Extract the (x, y) coordinate from the center of the cell holding the provided text.  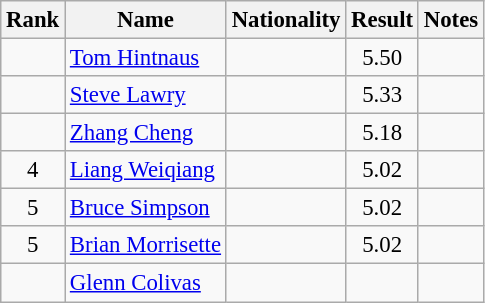
Notes (450, 20)
Brian Morrisette (146, 245)
Nationality (286, 20)
Bruce Simpson (146, 208)
Rank (33, 20)
Result (382, 20)
5.33 (382, 95)
5.18 (382, 133)
Liang Weiqiang (146, 170)
5.50 (382, 58)
Steve Lawry (146, 95)
Tom Hintnaus (146, 58)
Name (146, 20)
Zhang Cheng (146, 133)
Glenn Colivas (146, 283)
4 (33, 170)
